Provide the (x, y) coordinate of the cell's center where the given text is located.  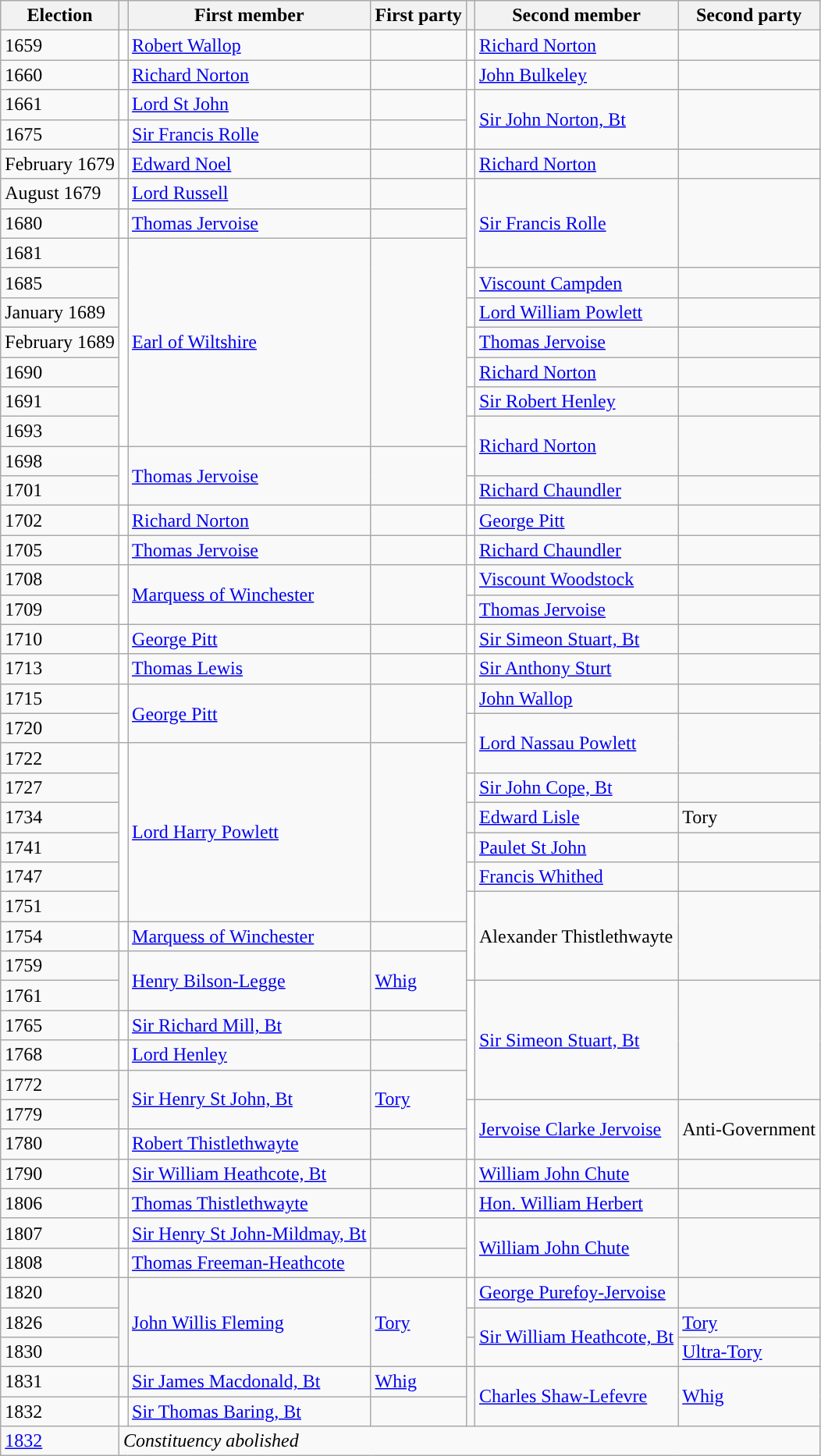
1765 (60, 1025)
1808 (60, 1262)
Lord Nassau Powlett (576, 743)
1779 (60, 1114)
Lord Henley (250, 1055)
1720 (60, 728)
1826 (60, 1323)
1661 (60, 105)
1693 (60, 431)
Sir Henry St John, Bt (250, 1099)
1727 (60, 787)
Second member (576, 16)
Paulet St John (576, 847)
1680 (60, 223)
Election (60, 16)
John Bulkeley (576, 75)
February 1689 (60, 342)
Edward Noel (250, 164)
August 1679 (60, 194)
Jervoise Clarke Jervoise (576, 1129)
Francis Whithed (576, 877)
February 1679 (60, 164)
Second party (749, 16)
1830 (60, 1352)
1754 (60, 936)
1772 (60, 1085)
Earl of Wiltshire (250, 342)
Lord St John (250, 105)
Viscount Woodstock (576, 580)
1780 (60, 1144)
1660 (60, 75)
1790 (60, 1174)
Sir John Norton, Bt (576, 119)
1690 (60, 372)
1705 (60, 550)
1831 (60, 1382)
1713 (60, 669)
1691 (60, 402)
Sir Robert Henley (576, 402)
1806 (60, 1203)
Ultra-Tory (749, 1352)
1708 (60, 580)
1681 (60, 253)
1807 (60, 1233)
Hon. William Herbert (576, 1203)
1675 (60, 134)
1761 (60, 996)
John Willis Fleming (250, 1322)
Sir Anthony Sturt (576, 669)
1734 (60, 817)
1710 (60, 639)
1685 (60, 282)
January 1689 (60, 312)
Constituency abolished (469, 1441)
1751 (60, 907)
John Wallop (576, 698)
1747 (60, 877)
Sir Henry St John-Mildmay, Bt (250, 1233)
Sir John Cope, Bt (576, 787)
1701 (60, 491)
1768 (60, 1055)
Sir Thomas Baring, Bt (250, 1412)
George Purefoy-Jervoise (576, 1292)
First member (250, 16)
First party (418, 16)
1659 (60, 45)
Edward Lisle (576, 817)
Henry Bilson-Legge (250, 981)
Sir James Macdonald, Bt (250, 1382)
1820 (60, 1292)
Viscount Campden (576, 282)
Charles Shaw-Lefevre (576, 1397)
1698 (60, 461)
Thomas Thistlethwayte (250, 1203)
1759 (60, 966)
1709 (60, 609)
Lord Russell (250, 194)
Lord William Powlett (576, 312)
1741 (60, 847)
Robert Thistlethwayte (250, 1144)
Lord Harry Powlett (250, 832)
Sir Richard Mill, Bt (250, 1025)
1722 (60, 758)
Alexander Thistlethwayte (576, 936)
Robert Wallop (250, 45)
Thomas Freeman-Heathcote (250, 1262)
Thomas Lewis (250, 669)
1702 (60, 520)
1715 (60, 698)
Anti-Government (749, 1129)
